Provide the [x, y] coordinate of the cell's center where the given text is located.  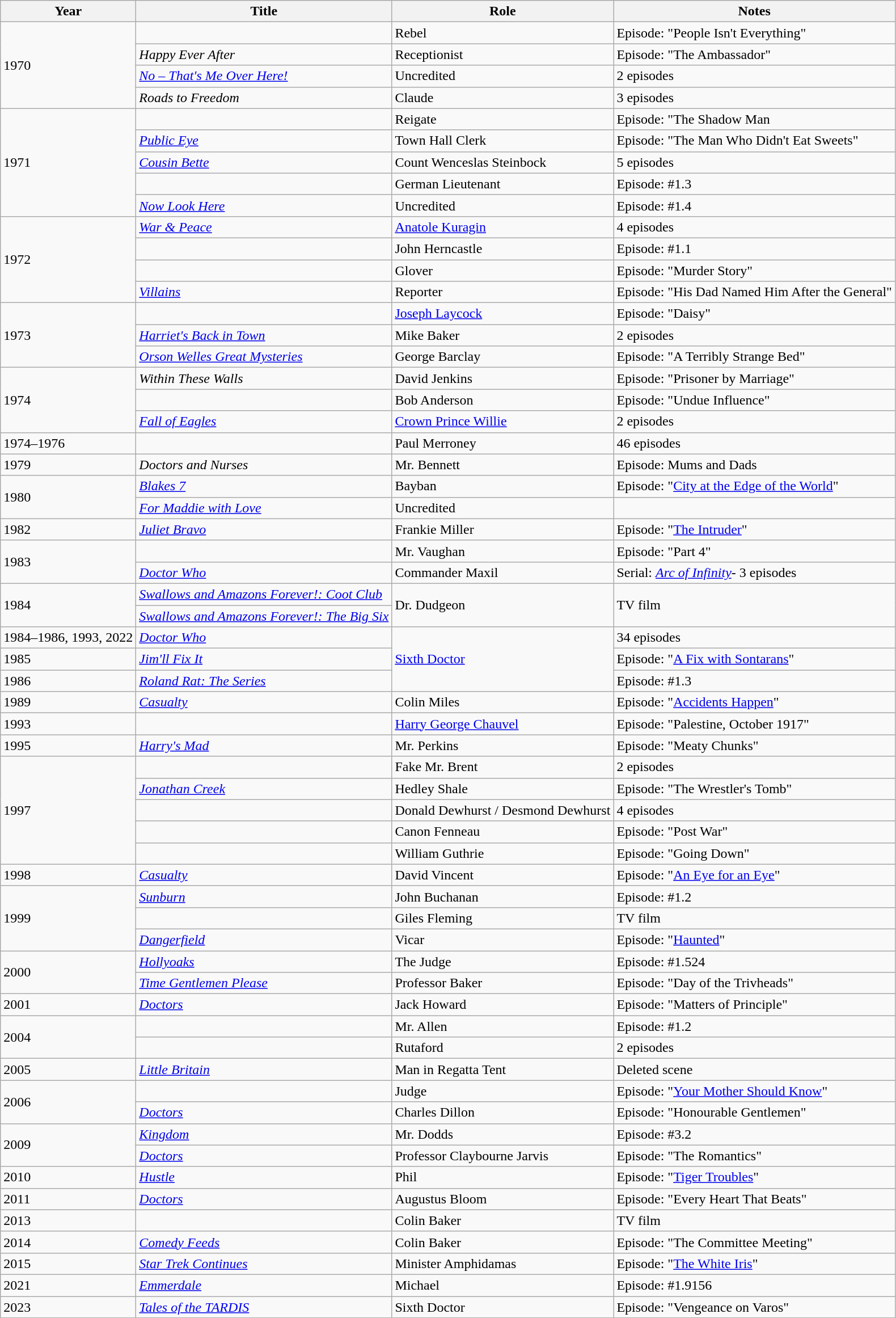
1998 [68, 875]
Episode: "Murder Story" [754, 271]
Episode: "Haunted" [754, 940]
Reigate [502, 119]
Fake Mr. Brent [502, 767]
2006 [68, 1102]
Year [68, 11]
Time Gentlemen Please [264, 983]
Episode: "Post War" [754, 832]
Episode: "Tiger Troubles" [754, 1177]
Hustle [264, 1177]
Mr. Allen [502, 1026]
Episode: "Your Mother Should Know" [754, 1091]
Sunburn [264, 896]
Giles Fleming [502, 918]
1983 [68, 562]
1989 [68, 702]
Harriet's Back in Town [264, 335]
Fall of Eagles [264, 422]
Episode: "The Wrestler's Tomb" [754, 789]
William Guthrie [502, 853]
Colin Miles [502, 702]
Town Hall Clerk [502, 141]
Jack Howard [502, 1005]
Mr. Dodds [502, 1134]
1980 [68, 497]
Bayban [502, 486]
Episode: "A Fix with Sontarans" [754, 659]
1985 [68, 659]
1971 [68, 162]
Villains [264, 292]
Receptionist [502, 54]
2000 [68, 972]
2009 [68, 1145]
Mr. Vaughan [502, 551]
1986 [68, 681]
Judge [502, 1091]
Episode: "An Eye for an Eye" [754, 875]
Episode: "Going Down" [754, 853]
Roads to Freedom [264, 98]
1999 [68, 918]
3 episodes [754, 98]
The Judge [502, 962]
Anatole Kuragin [502, 227]
Episode: #1.4 [754, 205]
Jim'll Fix It [264, 659]
Role [502, 11]
Professor Claybourne Jarvis [502, 1156]
Episode: Mums and Dads [754, 465]
Mike Baker [502, 335]
Man in Regatta Tent [502, 1069]
Harry George Chauvel [502, 724]
Harry's Mad [264, 746]
For Maddie with Love [264, 508]
Little Britain [264, 1069]
Juliet Bravo [264, 529]
Dangerfield [264, 940]
2023 [68, 1307]
John Herncastle [502, 249]
Episode: "His Dad Named Him After the General" [754, 292]
Notes [754, 11]
1979 [68, 465]
Blakes 7 [264, 486]
Episode: "The Shadow Man [754, 119]
2010 [68, 1177]
Glover [502, 271]
Episode: "City at the Edge of the World" [754, 486]
Mr. Bennett [502, 465]
Swallows and Amazons Forever!: The Big Six [264, 616]
Episode: "Palestine, October 1917" [754, 724]
Count Wenceslas Steinbock [502, 162]
Episode: "Accidents Happen" [754, 702]
Rutaford [502, 1048]
Vicar [502, 940]
Episode: "Undue Influence" [754, 400]
Dr. Dudgeon [502, 605]
Episode: "Day of the Trivheads" [754, 983]
2013 [68, 1220]
5 episodes [754, 162]
Within These Walls [264, 378]
Mr. Perkins [502, 746]
Episode: #3.2 [754, 1134]
Episode: "The Man Who Didn't Eat Sweets" [754, 141]
2015 [68, 1264]
Hollyoaks [264, 962]
Star Trek Continues [264, 1264]
Kingdom [264, 1134]
Episode: "The Committee Meeting" [754, 1242]
Jonathan Creek [264, 789]
David Jenkins [502, 378]
2021 [68, 1285]
Rebel [502, 33]
John Buchanan [502, 896]
Hedley Shale [502, 789]
Episode: "A Terribly Strange Bed" [754, 357]
Michael [502, 1285]
Roland Rat: The Series [264, 681]
Episode: "The Ambassador" [754, 54]
Professor Baker [502, 983]
Joseph Laycock [502, 314]
No – That's Me Over Here! [264, 76]
Episode: "Every Heart That Beats" [754, 1199]
Episode: "Meaty Chunks" [754, 746]
1982 [68, 529]
Episode: "People Isn't Everything" [754, 33]
Augustus Bloom [502, 1199]
34 episodes [754, 638]
2014 [68, 1242]
1970 [68, 65]
1984–1986, 1993, 2022 [68, 638]
Episode: "Prisoner by Marriage" [754, 378]
2011 [68, 1199]
Minister Amphidamas [502, 1264]
Episode: #1.9156 [754, 1285]
Paul Merroney [502, 443]
Canon Fenneau [502, 832]
46 episodes [754, 443]
German Lieutenant [502, 184]
George Barclay [502, 357]
1993 [68, 724]
Episode: "The Intruder" [754, 529]
1997 [68, 810]
War & Peace [264, 227]
Swallows and Amazons Forever!: Coot Club [264, 594]
Claude [502, 98]
Episode: "Part 4" [754, 551]
Phil [502, 1177]
Emmerdale [264, 1285]
Episode: "Daisy" [754, 314]
Episode: "Vengeance on Varos" [754, 1307]
Now Look Here [264, 205]
Frankie Miller [502, 529]
Cousin Bette [264, 162]
2001 [68, 1005]
Deleted scene [754, 1069]
1974 [68, 400]
1984 [68, 605]
Reporter [502, 292]
Episode: #1.524 [754, 962]
Doctors and Nurses [264, 465]
Episode: "The White Iris" [754, 1264]
1995 [68, 746]
Episode: "Honourable Gentlemen" [754, 1113]
Donald Dewhurst / Desmond Dewhurst [502, 810]
Commander Maxil [502, 572]
Serial: Arc of Infinity- 3 episodes [754, 572]
Episode: "Matters of Principle" [754, 1005]
Crown Prince Willie [502, 422]
Happy Ever After [264, 54]
Bob Anderson [502, 400]
Title [264, 11]
1972 [68, 259]
2005 [68, 1069]
Charles Dillon [502, 1113]
Episode: #1.1 [754, 249]
Orson Welles Great Mysteries [264, 357]
1974–1976 [68, 443]
Tales of the TARDIS [264, 1307]
Episode: "The Romantics" [754, 1156]
Public Eye [264, 141]
1973 [68, 335]
2004 [68, 1037]
David Vincent [502, 875]
Comedy Feeds [264, 1242]
